Output the (x, y) coordinate of the center of the cell containing the given text.  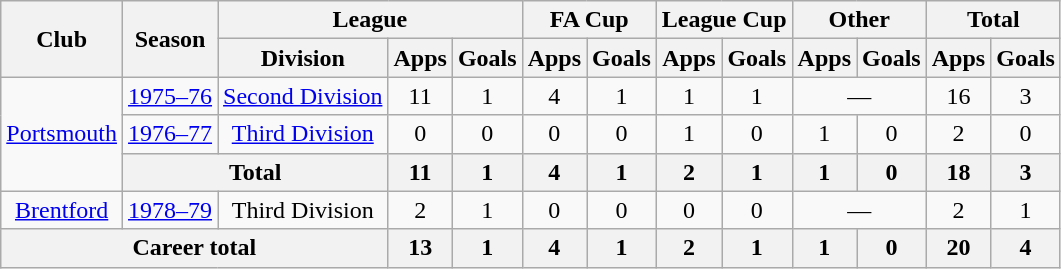
League Cup (724, 20)
Other (859, 20)
Club (62, 39)
League (370, 20)
Brentford (62, 210)
1976–77 (170, 134)
13 (420, 248)
Second Division (303, 96)
20 (958, 248)
18 (958, 172)
1975–76 (170, 96)
Division (303, 58)
Season (170, 39)
Portsmouth (62, 134)
16 (958, 96)
Career total (194, 248)
1978–79 (170, 210)
FA Cup (589, 20)
